Return [X, Y] of the center of cell containing provided text 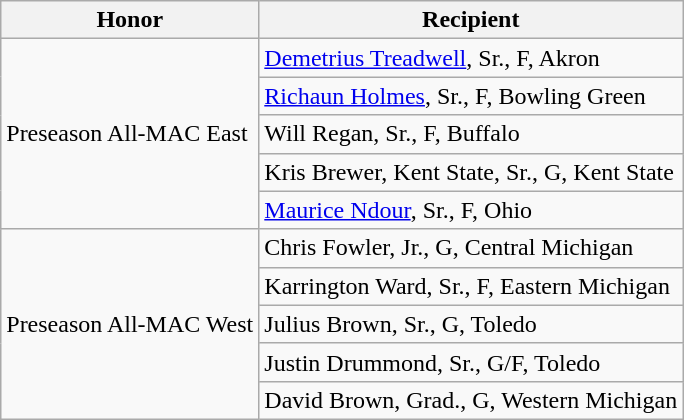
Chris Fowler, Jr., G, Central Michigan [471, 248]
Kris Brewer, Kent State, Sr., G, Kent State [471, 172]
Karrington Ward, Sr., F, Eastern Michigan [471, 286]
Justin Drummond, Sr., G/F, Toledo [471, 362]
Will Regan, Sr., F, Buffalo [471, 134]
Demetrius Treadwell, Sr., F, Akron [471, 58]
David Brown, Grad., G, Western Michigan [471, 400]
Recipient [471, 20]
Richaun Holmes, Sr., F, Bowling Green [471, 96]
Preseason All-MAC East [130, 134]
Preseason All-MAC West [130, 324]
Maurice Ndour, Sr., F, Ohio [471, 210]
Honor [130, 20]
Julius Brown, Sr., G, Toledo [471, 324]
